Return the [X, Y] coordinate for the center point of the cell that contains the specified text.  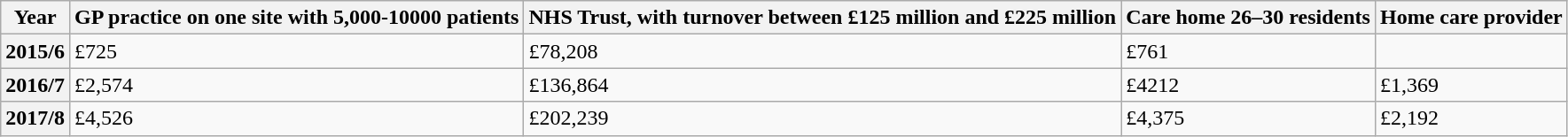
£136,864 [823, 85]
2017/8 [35, 118]
£4,375 [1248, 118]
£2,192 [1471, 118]
Year [35, 18]
2016/7 [35, 85]
Home care provider [1471, 18]
£4212 [1248, 85]
£78,208 [823, 51]
£202,239 [823, 118]
2015/6 [35, 51]
NHS Trust, with turnover between £125 million and £225 million [823, 18]
£2,574 [296, 85]
Care home 26–30 residents [1248, 18]
£4,526 [296, 118]
£725 [296, 51]
£761 [1248, 51]
GP practice on one site with 5,000-10000 patients [296, 18]
£1,369 [1471, 85]
